Extract the (X, Y) coordinate from the center of the cell holding the provided text.  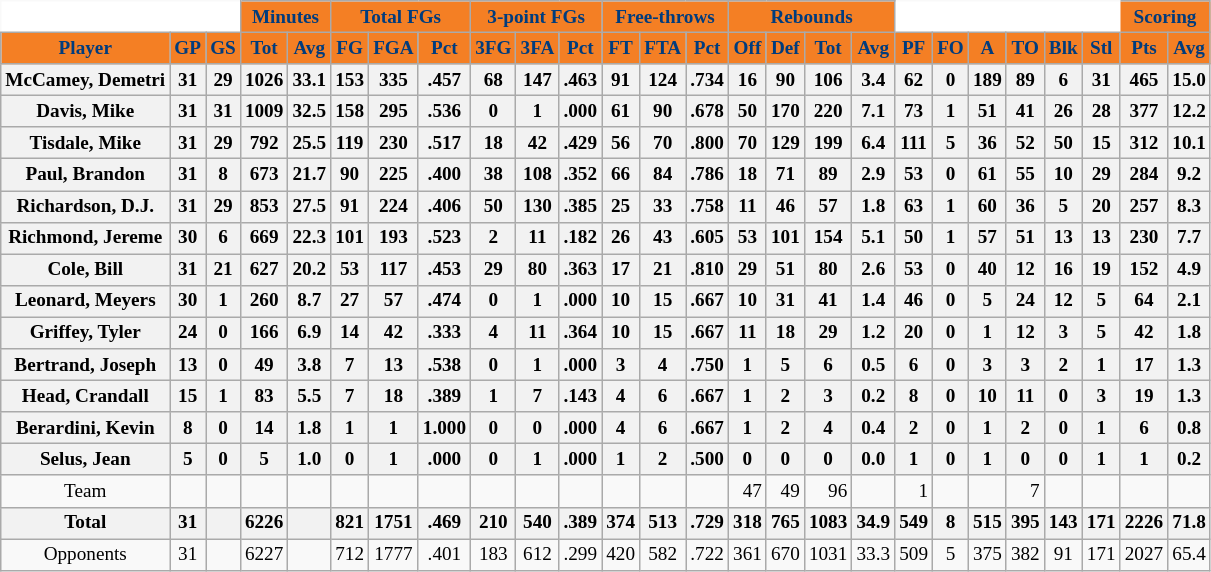
.729 (708, 523)
28 (1101, 111)
A (987, 48)
.800 (708, 143)
3-point FGs (536, 17)
540 (538, 523)
43 (663, 238)
.786 (708, 175)
361 (747, 554)
2.1 (1190, 301)
.182 (580, 238)
154 (828, 238)
295 (394, 111)
55 (1025, 175)
9.2 (1190, 175)
1083 (828, 523)
673 (264, 175)
712 (350, 554)
6227 (264, 554)
108 (538, 175)
199 (828, 143)
6.9 (310, 333)
1.2 (874, 333)
312 (1144, 143)
210 (494, 523)
627 (264, 270)
Def (785, 48)
318 (747, 523)
183 (494, 554)
Richardson, D.J. (86, 206)
.523 (444, 238)
1.4 (874, 301)
12.2 (1190, 111)
2.9 (874, 175)
.364 (580, 333)
32.5 (310, 111)
152 (1144, 270)
25 (621, 206)
20.2 (310, 270)
0.8 (1190, 428)
Cole, Bill (86, 270)
27 (350, 301)
8.3 (1190, 206)
224 (394, 206)
1009 (264, 111)
515 (987, 523)
3.4 (874, 80)
124 (663, 80)
0.4 (874, 428)
FG (350, 48)
33.3 (874, 554)
129 (785, 143)
260 (264, 301)
68 (494, 80)
FGA (394, 48)
.453 (444, 270)
130 (538, 206)
0.0 (874, 460)
.678 (708, 111)
73 (914, 111)
Off (747, 48)
.352 (580, 175)
377 (1144, 111)
Opponents (86, 554)
.810 (708, 270)
.401 (444, 554)
.299 (580, 554)
670 (785, 554)
1026 (264, 80)
Leonard, Meyers (86, 301)
Scoring (1165, 17)
189 (987, 80)
63 (914, 206)
62 (914, 80)
7.7 (1190, 238)
.734 (708, 80)
3FA (538, 48)
1031 (828, 554)
821 (350, 523)
6.4 (874, 143)
1.000 (444, 428)
612 (538, 554)
374 (621, 523)
60 (987, 206)
Player (86, 48)
.605 (708, 238)
2027 (1144, 554)
83 (264, 396)
.722 (708, 554)
McCamey, Demetri (86, 80)
Head, Crandall (86, 396)
7.1 (874, 111)
6226 (264, 523)
.474 (444, 301)
71 (785, 175)
GP (188, 48)
1.0 (310, 460)
.400 (444, 175)
1777 (394, 554)
66 (621, 175)
225 (394, 175)
64 (1144, 301)
513 (663, 523)
96 (828, 491)
2226 (1144, 523)
21.7 (310, 175)
.363 (580, 270)
8.7 (310, 301)
119 (350, 143)
375 (987, 554)
.406 (444, 206)
25.5 (310, 143)
33.1 (310, 80)
549 (914, 523)
220 (828, 111)
.333 (444, 333)
257 (1144, 206)
FTA (663, 48)
582 (663, 554)
Tisdale, Mike (86, 143)
3FG (494, 48)
5.1 (874, 238)
853 (264, 206)
65.4 (1190, 554)
Berardini, Kevin (86, 428)
.457 (444, 80)
765 (785, 523)
FT (621, 48)
84 (663, 175)
.463 (580, 80)
.469 (444, 523)
669 (264, 238)
52 (1025, 143)
153 (350, 80)
.517 (444, 143)
Paul, Brandon (86, 175)
3.8 (310, 365)
27.5 (310, 206)
0.5 (874, 365)
382 (1025, 554)
Minutes (285, 17)
147 (538, 80)
34.9 (874, 523)
Bertrand, Joseph (86, 365)
5.5 (310, 396)
10.1 (1190, 143)
71.8 (1190, 523)
Team (86, 491)
Rebounds (811, 17)
Richmond, Jereme (86, 238)
.500 (708, 460)
.536 (444, 111)
111 (914, 143)
Davis, Mike (86, 111)
193 (394, 238)
15.0 (1190, 80)
.429 (580, 143)
Free-throws (666, 17)
170 (785, 111)
.143 (580, 396)
TO (1025, 48)
Selus, Jean (86, 460)
143 (1063, 523)
2.6 (874, 270)
117 (394, 270)
395 (1025, 523)
Pts (1144, 48)
106 (828, 80)
1751 (394, 523)
Total FGs (401, 17)
56 (621, 143)
.538 (444, 365)
40 (987, 270)
Stl (1101, 48)
GS (224, 48)
.758 (708, 206)
FO (951, 48)
4.9 (1190, 270)
284 (1144, 175)
.750 (708, 365)
509 (914, 554)
.385 (580, 206)
158 (350, 111)
335 (394, 80)
47 (747, 491)
PF (914, 48)
Griffey, Tyler (86, 333)
792 (264, 143)
Total (86, 523)
166 (264, 333)
22.3 (310, 238)
465 (1144, 80)
33 (663, 206)
Blk (1063, 48)
38 (494, 175)
420 (621, 554)
